Pinpoint the cell where the given text exists, returning its [X, Y] midpoint coordinate. 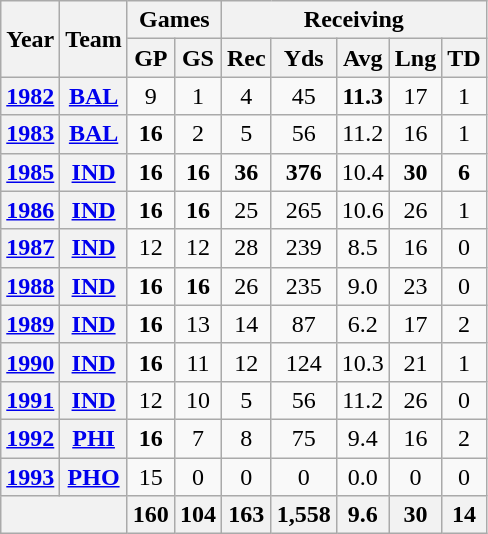
1990 [30, 362]
13 [198, 324]
0.0 [362, 477]
4 [246, 96]
1987 [30, 248]
1985 [30, 172]
9.4 [362, 438]
Receiving [354, 20]
25 [246, 210]
1993 [30, 477]
1989 [30, 324]
11 [198, 362]
36 [246, 172]
376 [304, 172]
PHI [94, 438]
Games [174, 20]
GS [198, 58]
21 [415, 362]
124 [304, 362]
1986 [30, 210]
10 [198, 400]
87 [304, 324]
1988 [30, 286]
7 [198, 438]
1991 [30, 400]
1982 [30, 96]
Lng [415, 58]
163 [246, 515]
1,558 [304, 515]
6 [464, 172]
PHO [94, 477]
1992 [30, 438]
10.3 [362, 362]
Team [94, 39]
Rec [246, 58]
10.4 [362, 172]
Year [30, 39]
TD [464, 58]
9.6 [362, 515]
8 [246, 438]
8.5 [362, 248]
45 [304, 96]
265 [304, 210]
6.2 [362, 324]
9 [150, 96]
15 [150, 477]
10.6 [362, 210]
GP [150, 58]
28 [246, 248]
104 [198, 515]
Yds [304, 58]
160 [150, 515]
1983 [30, 134]
75 [304, 438]
23 [415, 286]
11.3 [362, 96]
Avg [362, 58]
9.0 [362, 286]
235 [304, 286]
239 [304, 248]
